Provide the [X, Y] coordinate of the cell's center where the given text is located.  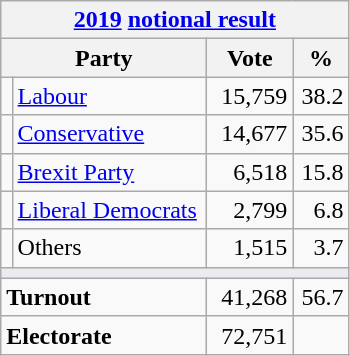
Brexit Party [110, 172]
% [321, 58]
Labour [110, 96]
3.7 [321, 248]
Vote [250, 58]
38.2 [321, 96]
Turnout [104, 297]
Electorate [104, 335]
41,268 [250, 297]
14,677 [250, 134]
15.8 [321, 172]
Liberal Democrats [110, 210]
15,759 [250, 96]
Party [104, 58]
56.7 [321, 297]
Others [110, 248]
Conservative [110, 134]
2019 notional result [175, 20]
6,518 [250, 172]
6.8 [321, 210]
35.6 [321, 134]
72,751 [250, 335]
1,515 [250, 248]
2,799 [250, 210]
